Locate the cell with the specified text and output its [X, Y] center coordinate. 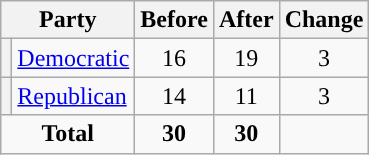
14 [174, 96]
After [246, 20]
Party [68, 20]
Democratic [74, 58]
Change [324, 20]
Republican [74, 96]
Total [68, 134]
11 [246, 96]
16 [174, 58]
Before [174, 20]
19 [246, 58]
